Pinpoint the cell where the given text exists, returning its (X, Y) midpoint coordinate. 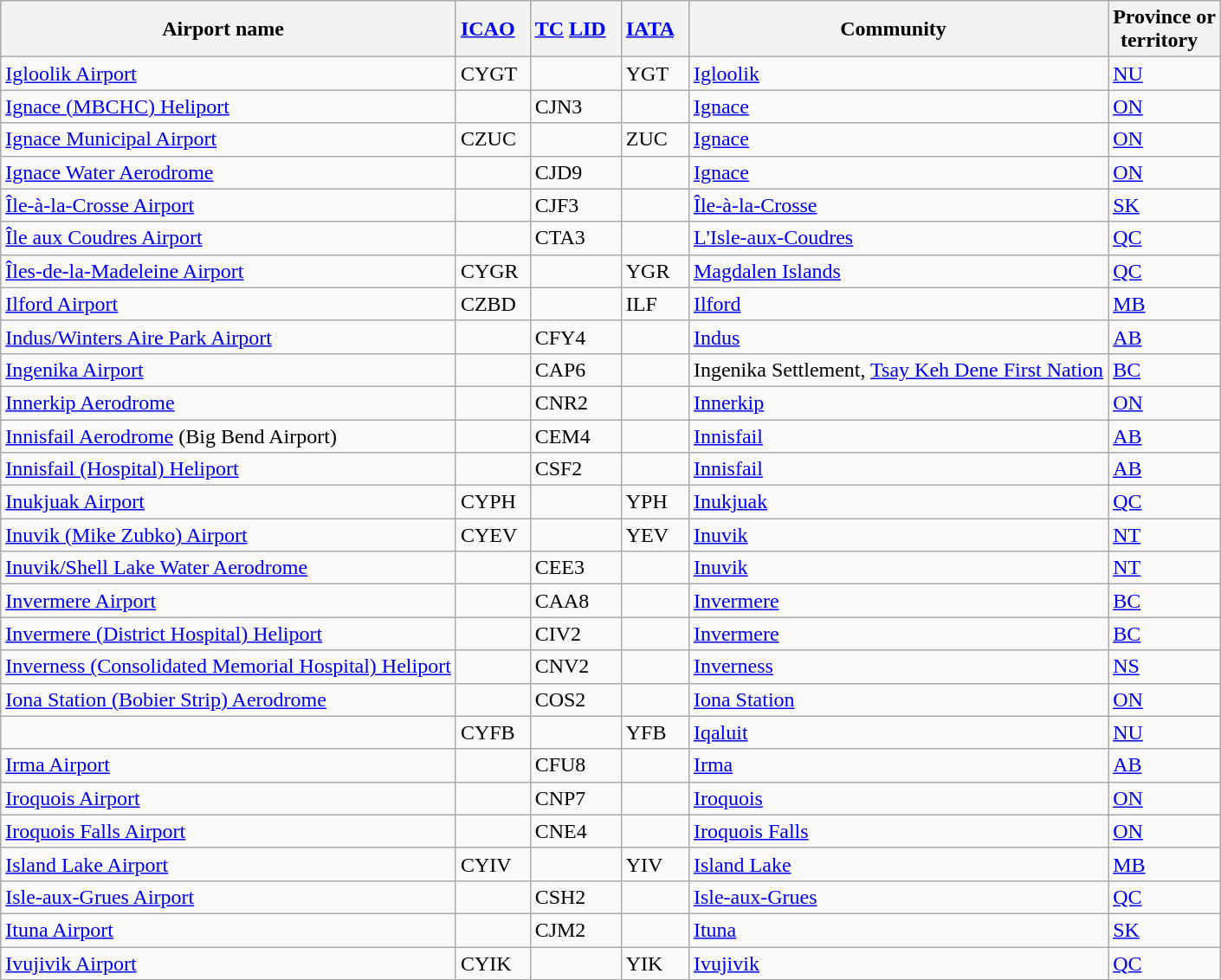
Ignace Municipal Airport (229, 139)
CJF3 (575, 205)
Island Lake Airport (229, 864)
Indus (898, 337)
Ituna (898, 930)
Ingenika Settlement, Tsay Keh Dene First Nation (898, 370)
ZUC (655, 139)
CFU8 (575, 765)
Iqaluit (898, 732)
Ingenika Airport (229, 370)
CNE4 (575, 831)
YIK (655, 964)
Île aux Coudres Airport (229, 238)
Inuvik (Mike Zubko) Airport (229, 535)
CYIV (493, 864)
Innisfail (Hospital) Heliport (229, 469)
Inukjuak Airport (229, 502)
CEM4 (575, 435)
Iroquois (898, 798)
CYGR (493, 271)
Inukjuak (898, 502)
CNR2 (575, 403)
CEE3 (575, 568)
CYIK (493, 964)
NS (1165, 667)
ICAO (493, 29)
Ilford (898, 304)
ILF (655, 304)
Innerkip (898, 403)
Irma (898, 765)
CAA8 (575, 601)
CJD9 (575, 172)
Ituna Airport (229, 930)
Inverness (898, 667)
YIV (655, 864)
Irma Airport (229, 765)
Province orterritory (1165, 29)
Igloolik Airport (229, 74)
CJN3 (575, 106)
Innerkip Aerodrome (229, 403)
Iroquois Airport (229, 798)
CIV2 (575, 634)
YPH (655, 502)
IATA (655, 29)
Invermere (District Hospital) Heliport (229, 634)
Iona Station (898, 700)
Île-à-la-Crosse (898, 205)
CYPH (493, 502)
CNV2 (575, 667)
Isle-aux-Grues Airport (229, 897)
Ivujivik (898, 964)
CZBD (493, 304)
Iroquois Falls (898, 831)
CFY4 (575, 337)
Iroquois Falls Airport (229, 831)
Ignace (MBCHC) Heliport (229, 106)
Iona Station (Bobier Strip) Aerodrome (229, 700)
CSF2 (575, 469)
Igloolik (898, 74)
Ilford Airport (229, 304)
Airport name (229, 29)
YGT (655, 74)
CAP6 (575, 370)
CYEV (493, 535)
Ivujivik Airport (229, 964)
Île-à-la-Crosse Airport (229, 205)
Indus/Winters Aire Park Airport (229, 337)
Island Lake (898, 864)
CNP7 (575, 798)
Inuvik/Shell Lake Water Aerodrome (229, 568)
CYFB (493, 732)
CSH2 (575, 897)
Community (898, 29)
CTA3 (575, 238)
Magdalen Islands (898, 271)
CJM2 (575, 930)
Inverness (Consolidated Memorial Hospital) Heliport (229, 667)
L'Isle-aux-Coudres (898, 238)
Îles-de-la-Madeleine Airport (229, 271)
Innisfail Aerodrome (Big Bend Airport) (229, 435)
Isle-aux-Grues (898, 897)
YEV (655, 535)
YFB (655, 732)
Invermere Airport (229, 601)
CYGT (493, 74)
CZUC (493, 139)
TC LID (575, 29)
COS2 (575, 700)
Ignace Water Aerodrome (229, 172)
YGR (655, 271)
